Find where the given text appears and provide that cell's center as (x, y) coordinate. 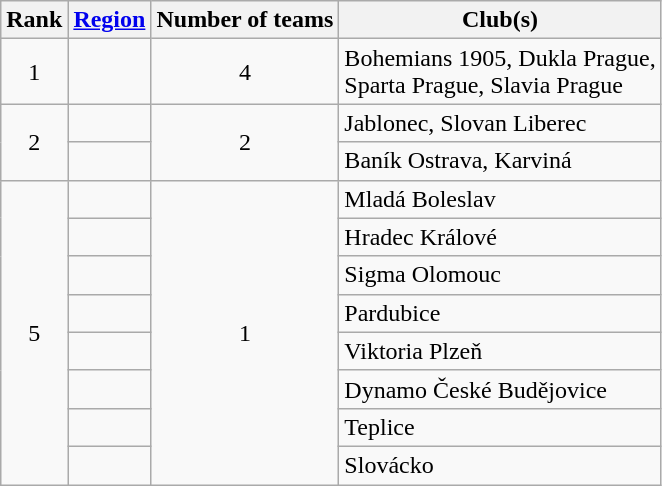
Sigma Olomouc (500, 275)
4 (245, 72)
Region (110, 20)
Pardubice (500, 313)
Bohemians 1905, Dukla Prague,Sparta Prague, Slavia Prague (500, 72)
Viktoria Plzeň (500, 351)
Teplice (500, 427)
Slovácko (500, 465)
5 (34, 332)
Rank (34, 20)
Mladá Boleslav (500, 199)
Dynamo České Budějovice (500, 389)
Number of teams (245, 20)
Jablonec, Slovan Liberec (500, 123)
Hradec Králové (500, 237)
Club(s) (500, 20)
Baník Ostrava, Karviná (500, 161)
